Return the (X, Y) coordinate for the center point of the cell that contains the specified text.  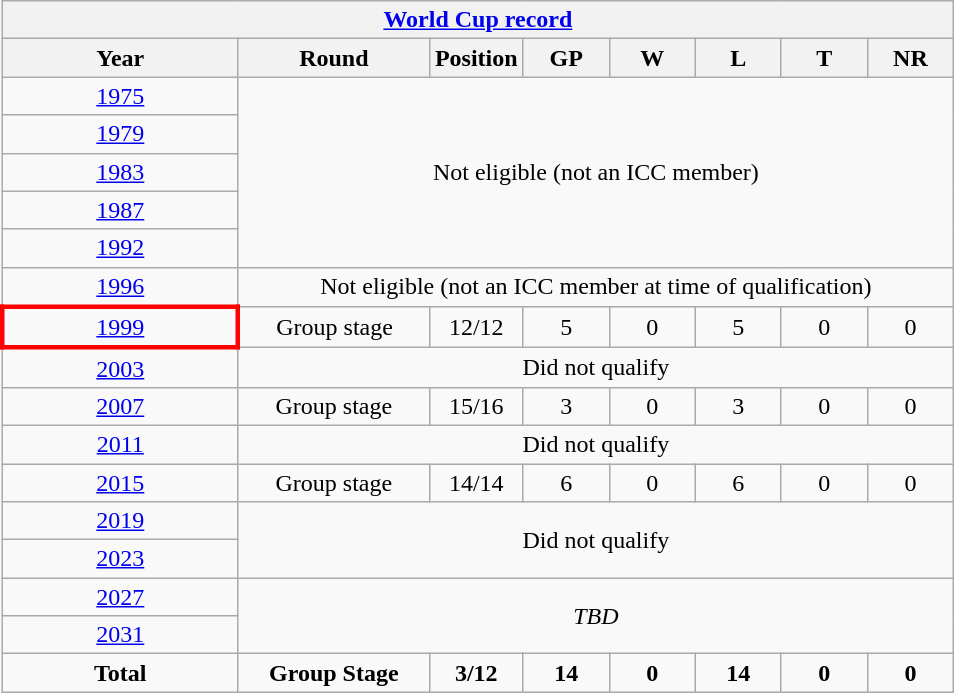
World Cup record (478, 20)
2019 (120, 521)
Position (476, 58)
Not eligible (not an ICC member) (596, 172)
Round (334, 58)
15/16 (476, 406)
14/14 (476, 483)
L (738, 58)
12/12 (476, 328)
W (652, 58)
Total (120, 673)
1987 (120, 210)
2011 (120, 444)
1983 (120, 172)
3/12 (476, 673)
NR (910, 58)
2027 (120, 597)
1996 (120, 287)
TBD (596, 616)
2015 (120, 483)
1975 (120, 96)
T (824, 58)
2007 (120, 406)
Not eligible (not an ICC member at time of qualification) (596, 287)
1992 (120, 248)
1979 (120, 134)
Group Stage (334, 673)
Year (120, 58)
2023 (120, 559)
2003 (120, 368)
GP (566, 58)
1999 (120, 328)
2031 (120, 635)
